For the text-containing cell, return its midpoint in (X, Y) coordinate format. 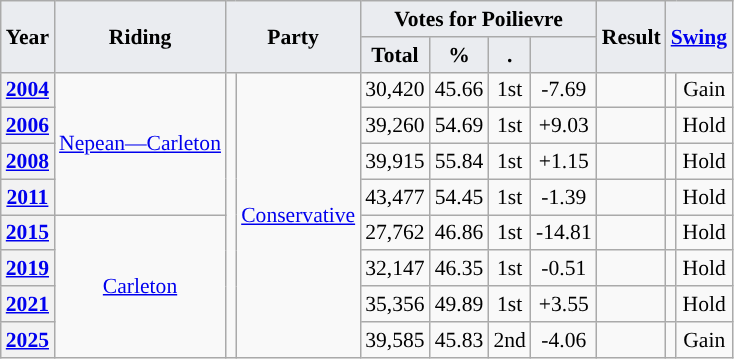
2nd (510, 340)
2019 (28, 269)
-1.39 (564, 197)
-4.06 (564, 340)
39,915 (394, 162)
46.35 (460, 269)
35,356 (394, 304)
2004 (28, 90)
Party (293, 36)
Year (28, 36)
% (460, 55)
Votes for Poilievre (478, 19)
45.66 (460, 90)
Conservative (298, 214)
Nepean—Carleton (140, 143)
2008 (28, 162)
32,147 (394, 269)
39,260 (394, 126)
Total (394, 55)
39,585 (394, 340)
Swing (700, 36)
30,420 (394, 90)
Carleton (140, 286)
55.84 (460, 162)
Riding (140, 36)
27,762 (394, 233)
2015 (28, 233)
46.86 (460, 233)
-0.51 (564, 269)
+3.55 (564, 304)
+9.03 (564, 126)
+1.15 (564, 162)
45.83 (460, 340)
54.45 (460, 197)
43,477 (394, 197)
54.69 (460, 126)
2021 (28, 304)
2025 (28, 340)
2011 (28, 197)
-14.81 (564, 233)
. (510, 55)
49.89 (460, 304)
Result (632, 36)
-7.69 (564, 90)
2006 (28, 126)
